From the cell containing the given text, extract its center point as (X, Y) coordinate. 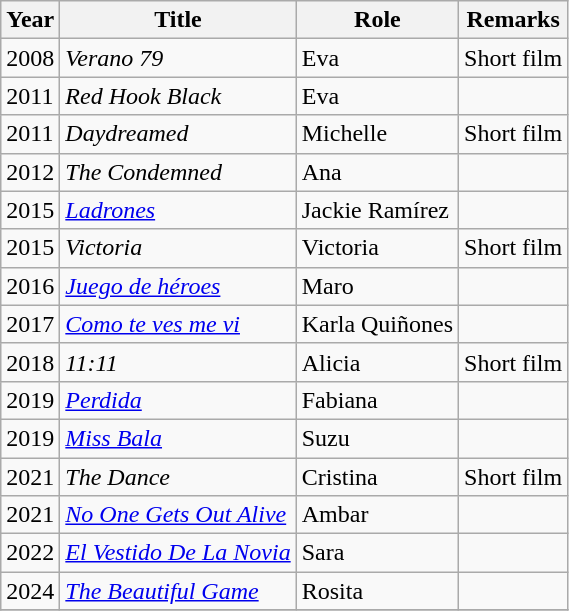
11:11 (178, 362)
Michelle (377, 134)
Role (377, 20)
Perdida (178, 400)
2017 (30, 324)
Como te ves me vi (178, 324)
No One Gets Out Alive (178, 515)
El Vestido De La Novia (178, 553)
Year (30, 20)
Ambar (377, 515)
2024 (30, 591)
The Beautiful Game (178, 591)
Sara (377, 553)
2018 (30, 362)
Daydreamed (178, 134)
Alicia (377, 362)
Ana (377, 172)
Karla Quiñones (377, 324)
Cristina (377, 477)
2022 (30, 553)
Suzu (377, 438)
The Condemned (178, 172)
2016 (30, 286)
Rosita (377, 591)
Verano 79 (178, 58)
Juego de héroes (178, 286)
The Dance (178, 477)
2008 (30, 58)
Miss Bala (178, 438)
Title (178, 20)
Red Hook Black (178, 96)
2012 (30, 172)
Ladrones (178, 210)
Remarks (514, 20)
Jackie Ramírez (377, 210)
Maro (377, 286)
Fabiana (377, 400)
